Find where the given text appears and provide that cell's center as (X, Y) coordinate. 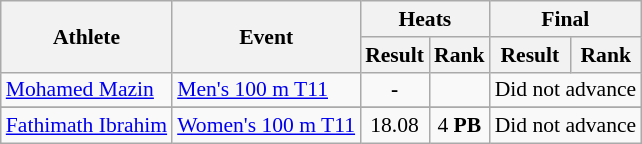
Final (566, 19)
Athlete (86, 36)
Women's 100 m T11 (266, 126)
18.08 (394, 126)
4 PB (460, 126)
Men's 100 m T11 (266, 90)
Heats (424, 19)
Mohamed Mazin (86, 90)
Event (266, 36)
- (394, 90)
Fathimath Ibrahim (86, 126)
